Scan for the cell matching the given text and deliver its [x, y] coordinate at center. 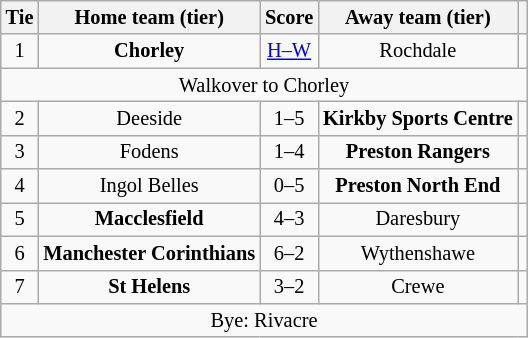
Manchester Corinthians [149, 253]
Fodens [149, 152]
Tie [20, 17]
2 [20, 118]
Home team (tier) [149, 17]
0–5 [289, 186]
Daresbury [418, 219]
5 [20, 219]
H–W [289, 51]
Wythenshawe [418, 253]
6–2 [289, 253]
3–2 [289, 287]
Rochdale [418, 51]
3 [20, 152]
Bye: Rivacre [264, 320]
Deeside [149, 118]
Preston North End [418, 186]
1 [20, 51]
Macclesfield [149, 219]
Score [289, 17]
Kirkby Sports Centre [418, 118]
St Helens [149, 287]
Walkover to Chorley [264, 85]
4–3 [289, 219]
6 [20, 253]
1–5 [289, 118]
Preston Rangers [418, 152]
1–4 [289, 152]
4 [20, 186]
Crewe [418, 287]
Away team (tier) [418, 17]
Ingol Belles [149, 186]
Chorley [149, 51]
7 [20, 287]
